Determine the (x, y) coordinate at the center of the cell enclosing the given text.  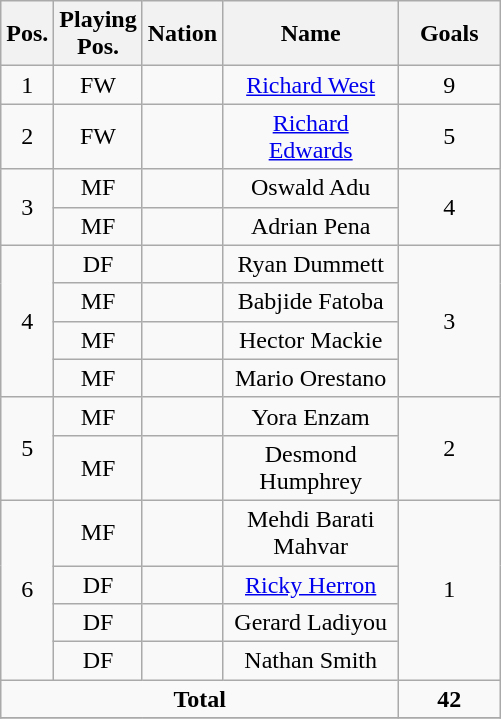
Yora Enzam (311, 416)
Adrian Pena (311, 226)
42 (450, 699)
Ricky Herron (311, 585)
Total (200, 699)
6 (28, 590)
Nation (182, 34)
Mario Orestano (311, 378)
Gerard Ladiyou (311, 623)
Name (311, 34)
Pos. (28, 34)
Nathan Smith (311, 661)
Richard Edwards (311, 136)
Hector Mackie (311, 340)
Goals (450, 34)
Oswald Adu (311, 188)
Mehdi Barati Mahvar (311, 532)
Babjide Fatoba (311, 302)
Ryan Dummett (311, 264)
Desmond Humphrey (311, 468)
Richard West (311, 85)
Playing Pos. (98, 34)
9 (450, 85)
